Return [X, Y] of the center of cell containing provided text 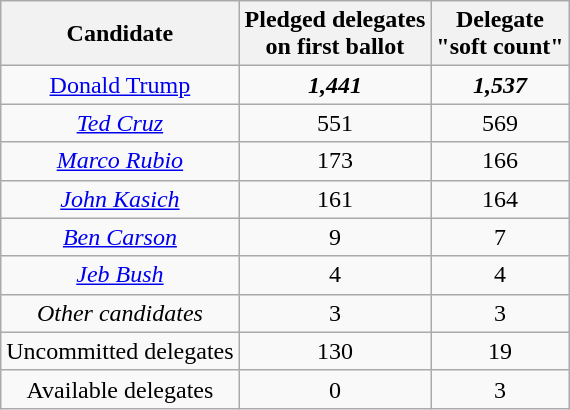
Delegate"soft count" [500, 34]
19 [500, 351]
569 [500, 123]
Ben Carson [120, 237]
173 [335, 161]
Candidate [120, 34]
161 [335, 199]
130 [335, 351]
9 [335, 237]
John Kasich [120, 199]
Donald Trump [120, 85]
0 [335, 389]
Ted Cruz [120, 123]
551 [335, 123]
7 [500, 237]
1,537 [500, 85]
Available delegates [120, 389]
Uncommitted delegates [120, 351]
1,441 [335, 85]
Jeb Bush [120, 275]
Pledged delegateson first ballot [335, 34]
164 [500, 199]
Marco Rubio [120, 161]
166 [500, 161]
Other candidates [120, 313]
